Extract the (X, Y) coordinate from the center of the cell holding the provided text.  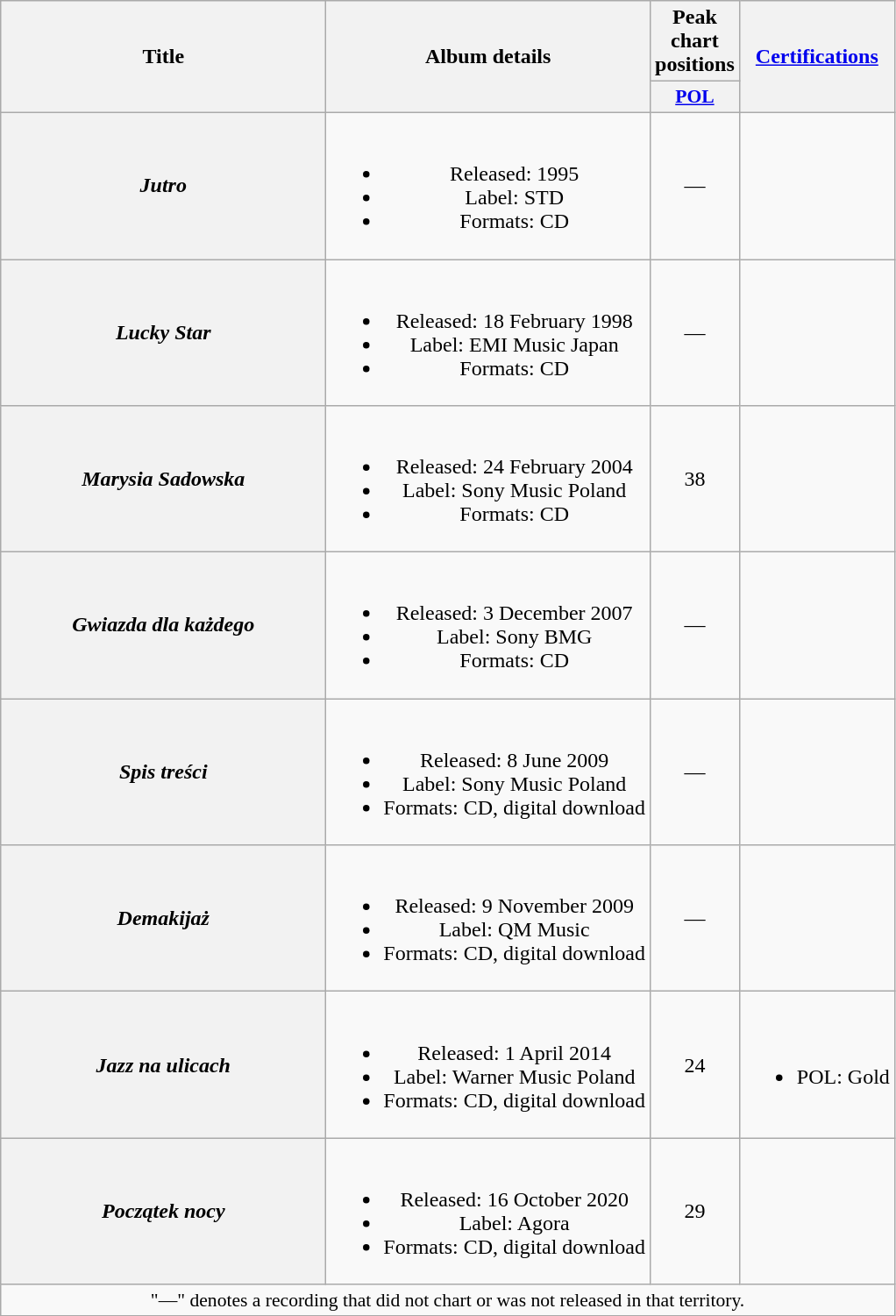
Lucky Star (163, 333)
29 (695, 1212)
38 (695, 479)
Album details (488, 57)
Jazz na ulicach (163, 1064)
"—" denotes a recording that did not chart or was not released in that territory. (448, 1300)
Peak chart positions (695, 41)
Demakijaż (163, 919)
POL: Gold (817, 1064)
Released: 9 November 2009Label: QM MusicFormats: CD, digital download (488, 919)
Released: 8 June 2009Label: Sony Music PolandFormats: CD, digital download (488, 772)
24 (695, 1064)
Released: 1995Label: STDFormats: CD (488, 186)
Released: 1 April 2014Label: Warner Music PolandFormats: CD, digital download (488, 1064)
Released: 18 February 1998Label: EMI Music JapanFormats: CD (488, 333)
Jutro (163, 186)
Marysia Sadowska (163, 479)
Released: 16 October 2020Label: AgoraFormats: CD, digital download (488, 1212)
Początek nocy (163, 1212)
Released: 3 December 2007Label: Sony BMGFormats: CD (488, 626)
Certifications (817, 57)
Spis treści (163, 772)
POL (695, 97)
Released: 24 February 2004Label: Sony Music PolandFormats: CD (488, 479)
Title (163, 57)
Gwiazda dla każdego (163, 626)
